Capture the cell that displays the provided text and extract its (X, Y) central coordinate. 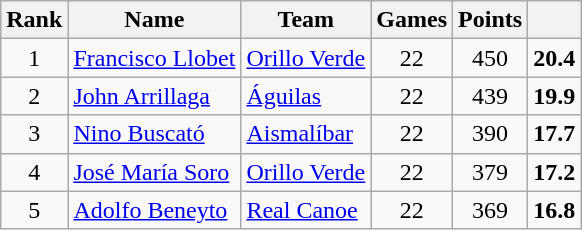
Rank (34, 20)
Águilas (306, 96)
369 (490, 210)
Team (306, 20)
439 (490, 96)
Nino Buscató (154, 134)
450 (490, 58)
379 (490, 172)
Points (490, 20)
16.8 (554, 210)
José María Soro (154, 172)
2 (34, 96)
3 (34, 134)
Francisco Llobet (154, 58)
4 (34, 172)
17.2 (554, 172)
1 (34, 58)
Aismalíbar (306, 134)
Real Canoe (306, 210)
390 (490, 134)
John Arrillaga (154, 96)
5 (34, 210)
17.7 (554, 134)
Name (154, 20)
19.9 (554, 96)
Games (412, 20)
20.4 (554, 58)
Adolfo Beneyto (154, 210)
